For the text-containing cell, return its midpoint in [X, Y] coordinate format. 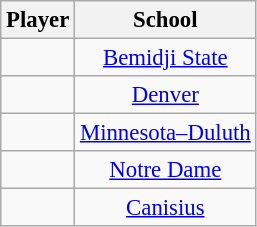
Denver [166, 95]
Player [38, 20]
Bemidji State [166, 58]
Canisius [166, 208]
Notre Dame [166, 170]
School [166, 20]
Minnesota–Duluth [166, 133]
